Scan for the cell matching the given text and deliver its [X, Y] coordinate at center. 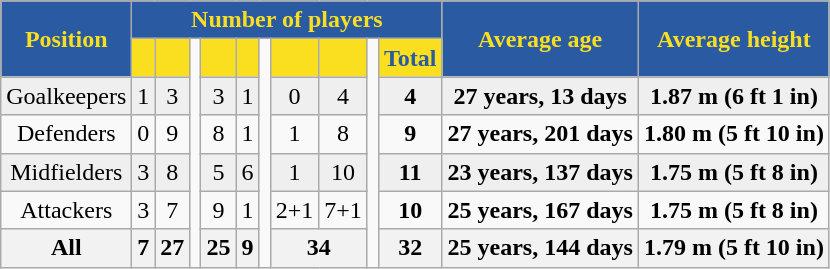
25 [218, 248]
Average age [540, 39]
Number of players [287, 20]
11 [410, 172]
2+1 [294, 210]
27 [172, 248]
34 [318, 248]
1.79 m (5 ft 10 in) [734, 248]
1.87 m (6 ft 1 in) [734, 96]
Average height [734, 39]
Total [410, 58]
23 years, 137 days [540, 172]
All [66, 248]
27 years, 13 days [540, 96]
7+1 [344, 210]
Defenders [66, 134]
25 years, 167 days [540, 210]
5 [218, 172]
Attackers [66, 210]
27 years, 201 days [540, 134]
Goalkeepers [66, 96]
Position [66, 39]
1.80 m (5 ft 10 in) [734, 134]
Midfielders [66, 172]
6 [248, 172]
25 years, 144 days [540, 248]
32 [410, 248]
